Provide the [X, Y] coordinate of the cell's center where the given text is located.  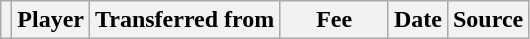
Player [51, 20]
Fee [334, 20]
Transferred from [185, 20]
Source [488, 20]
Date [418, 20]
